Identify which cell holds the provided text, then report its [X, Y] central coordinate. 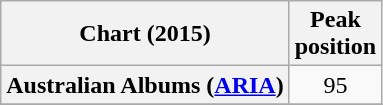
95 [335, 85]
Australian Albums (ARIA) [145, 85]
Chart (2015) [145, 34]
Peakposition [335, 34]
